Pinpoint the cell where the given text exists, returning its (X, Y) midpoint coordinate. 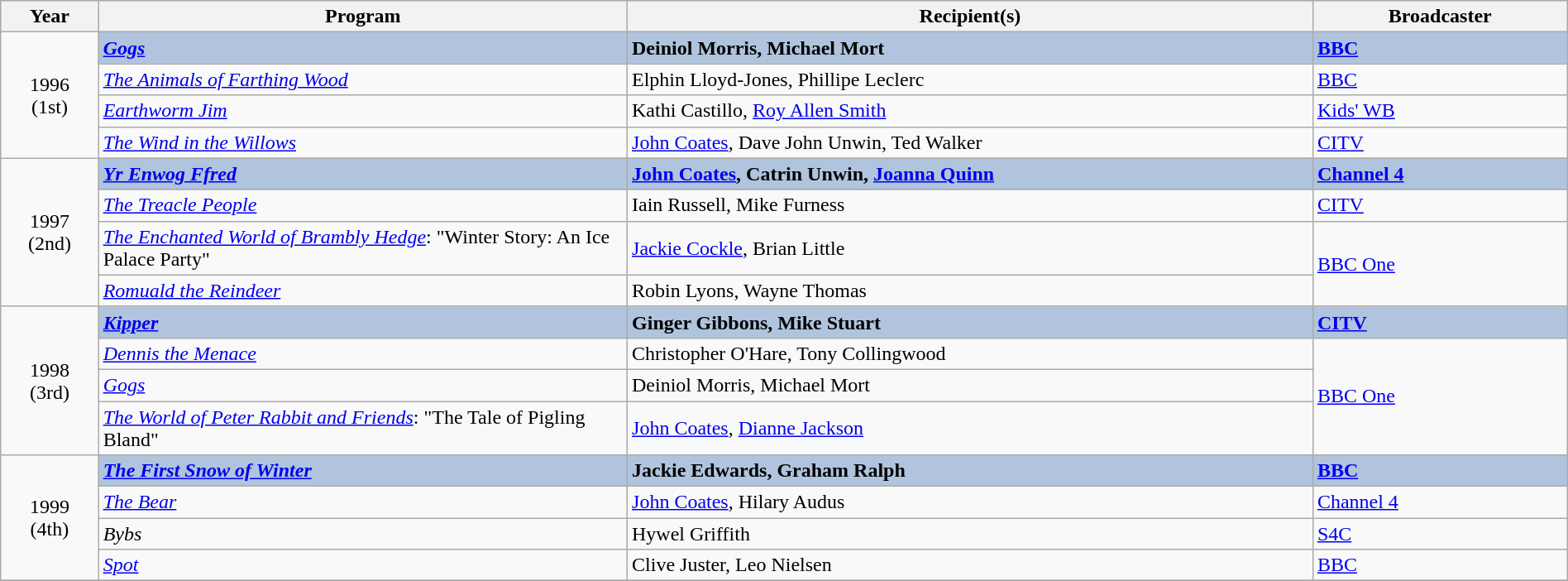
Robin Lyons, Wayne Thomas (971, 290)
Broadcaster (1440, 17)
Dennis the Menace (362, 353)
The World of Peter Rabbit and Friends: "The Tale of Pigling Bland" (362, 427)
Ginger Gibbons, Mike Stuart (971, 322)
John Coates, Hilary Audus (971, 502)
Clive Juster, Leo Nielsen (971, 565)
The Bear (362, 502)
Kipper (362, 322)
Christopher O'Hare, Tony Collingwood (971, 353)
John Coates, Dianne Jackson (971, 427)
The Wind in the Willows (362, 142)
S4C (1440, 534)
1999(4th) (50, 518)
Hywel Griffith (971, 534)
The Treacle People (362, 205)
The Enchanted World of Brambly Hedge: "Winter Story: An Ice Palace Party" (362, 248)
Romuald the Reindeer (362, 290)
Recipient(s) (971, 17)
Elphin Lloyd-Jones, Phillipe Leclerc (971, 79)
Year (50, 17)
Kathi Castillo, Roy Allen Smith (971, 111)
John Coates, Dave John Unwin, Ted Walker (971, 142)
Spot (362, 565)
Earthworm Jim (362, 111)
John Coates, Catrin Unwin, Joanna Quinn (971, 174)
The First Snow of Winter (362, 471)
Bybs (362, 534)
1996(1st) (50, 95)
Jackie Cockle, Brian Little (971, 248)
1998(3rd) (50, 381)
1997(2nd) (50, 232)
Program (362, 17)
The Animals of Farthing Wood (362, 79)
Jackie Edwards, Graham Ralph (971, 471)
Kids' WB (1440, 111)
Yr Enwog Ffred (362, 174)
Iain Russell, Mike Furness (971, 205)
